Search for the cell housing the specified text and yield its (x, y) center coordinate. 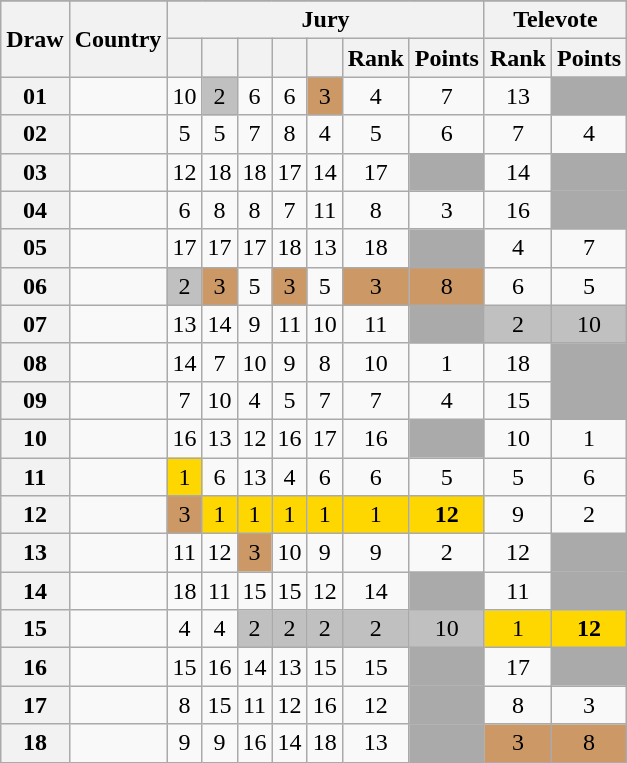
02 (35, 134)
Draw (35, 39)
08 (35, 362)
Televote (555, 20)
07 (35, 324)
09 (35, 400)
Country (118, 39)
04 (35, 210)
05 (35, 248)
03 (35, 172)
06 (35, 286)
01 (35, 96)
Jury (326, 20)
